Pinpoint the cell where the given text exists, returning its [x, y] midpoint coordinate. 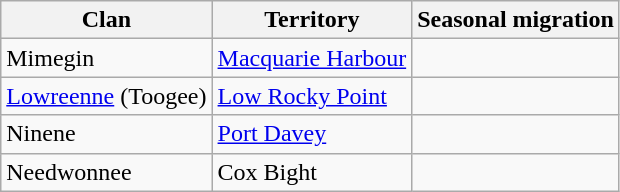
Mimegin [106, 58]
Lowreenne (Toogee) [106, 96]
Low Rocky Point [312, 96]
Macquarie Harbour [312, 58]
Ninene [106, 134]
Port Davey [312, 134]
Needwonnee [106, 172]
Seasonal migration [516, 20]
Territory [312, 20]
Cox Bight [312, 172]
Clan [106, 20]
